Extract the (x, y) coordinate from the center of the cell holding the provided text.  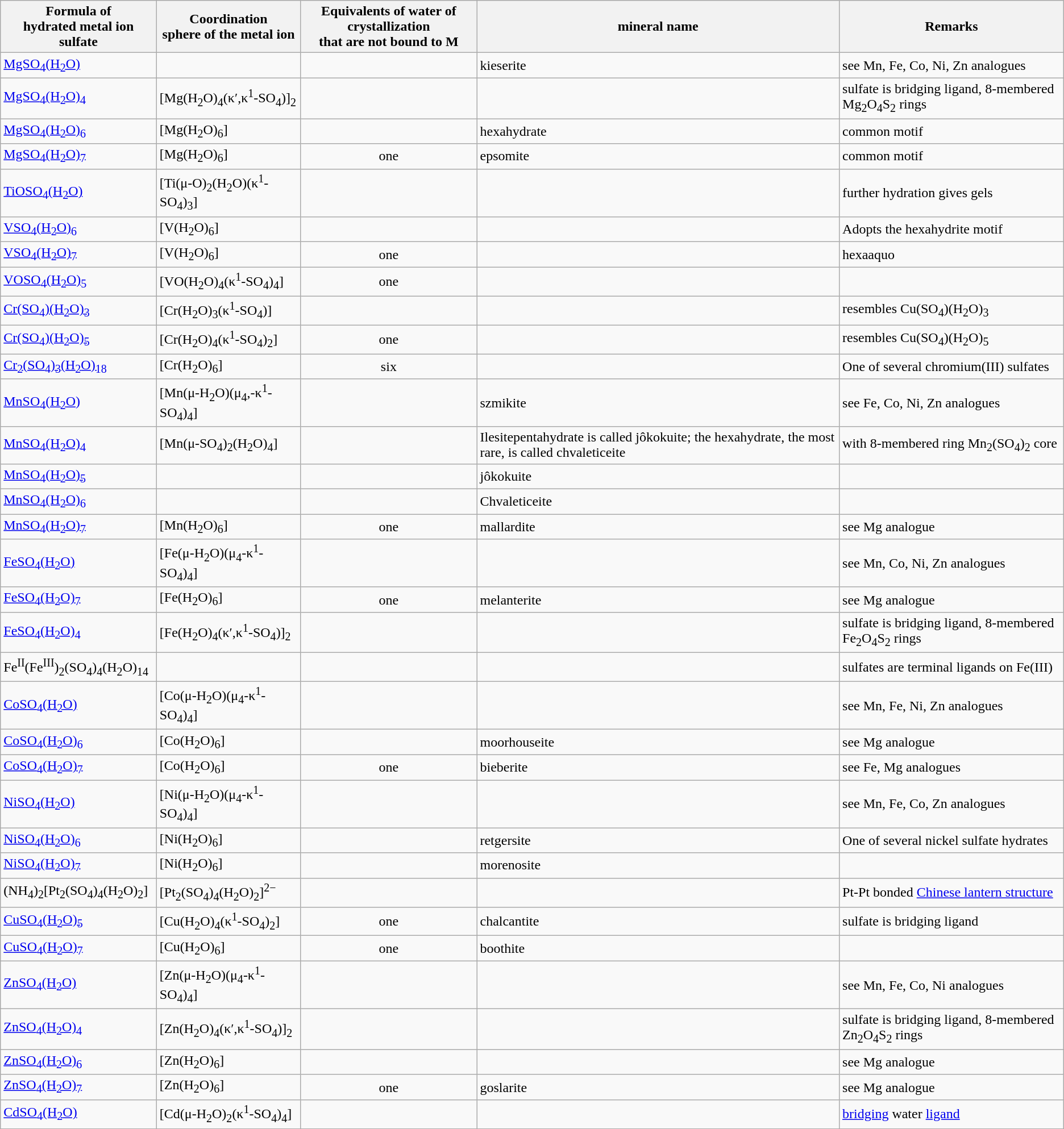
CoSO4(H2O) (78, 706)
Formula of hydrated metal ion sulfate (78, 27)
Cr2(SO4)3(H2O)18 (78, 366)
CoSO4(H2O)7 (78, 767)
ZnSO4(H2O)7 (78, 1087)
[Zn(H2O)4(κ′,κ1-SO4)]2 (228, 1028)
[Cr(H2O)6] (228, 366)
resembles Cu(SO4)(H2O)3 (951, 310)
bieberite (658, 767)
MgSO4(H2O)7 (78, 156)
resembles Cu(SO4)(H2O)5 (951, 340)
VSO4(H2O)7 (78, 255)
One of several nickel sulfate hydrates (951, 840)
FeSO4(H2O) (78, 563)
see Mn, Co, Ni, Zn analogues (951, 563)
FeSO4(H2O)4 (78, 633)
VSO4(H2O)6 (78, 229)
[Mg(H2O)4(κ′,κ1-SO4)]2 (228, 98)
[Ti(μ-O)2(H2O)(κ1-SO4)3] (228, 193)
[Cu(H2O)6] (228, 948)
ZnSO4(H2O)4 (78, 1028)
[Fe(μ-H2O)(μ4-κ1-SO4)4] (228, 563)
[Cu(H2O)4(κ1-SO4)2] (228, 922)
see Mn, Fe, Co, Ni, Zn analogues (951, 65)
melanterite (658, 599)
Cr(SO4)(H2O)5 (78, 340)
[Mn(μ-H2O)(μ4,-κ1-SO4)4] (228, 403)
[Fe(H2O)4(κ′,κ1-SO4)]2 (228, 633)
MgSO4(H2O)6 (78, 131)
epsomite (658, 156)
see Mn, Fe, Co, Zn analogues (951, 803)
[Cr(H2O)3(κ1-SO4)] (228, 310)
MnSO4(H2O)4 (78, 445)
[VO(H2O)4(κ1-SO4)4] (228, 282)
mineral name (658, 27)
see Mn, Fe, Ni, Zn analogues (951, 706)
TiOSO4(H2O) (78, 193)
MnSO4(H2O) (78, 403)
szmikite (658, 403)
Remarks (951, 27)
[Fe(H2O)6] (228, 599)
Equivalents of water of crystallization that are not bound to M (389, 27)
FeII(FeIII)2(SO4)4(H2O)14 (78, 667)
boothite (658, 948)
[Ni(μ-H2O)(μ4-κ1-SO4)4] (228, 803)
sulfate is bridging ligand, 8-membered Mg2O4S2 rings (951, 98)
[Pt2(SO4)4(H2O)2]2− (228, 892)
jôkokuite (658, 476)
NiSO4(H2O)6 (78, 840)
VOSO4(H2O)5 (78, 282)
CuSO4(H2O)5 (78, 922)
[Cd(μ-H2O)2(κ1-SO4)4] (228, 1114)
sulfate is bridging ligand, 8-membered Zn2O4S2 rings (951, 1028)
MnSO4(H2O)6 (78, 501)
see Fe, Mg analogues (951, 767)
CoSO4(H2O)6 (78, 742)
sulfate is bridging ligand (951, 922)
further hydration gives gels (951, 193)
kieserite (658, 65)
retgersite (658, 840)
Pt-Pt bonded Chinese lantern structure (951, 892)
hexaaquo (951, 255)
chalcantite (658, 922)
see Mn, Fe, Co, Ni analogues (951, 985)
see Fe, Co, Ni, Zn analogues (951, 403)
six (389, 366)
[Mn(H2O)6] (228, 527)
Ilesitepentahydrate is called jôkokuite; the hexahydrate, the most rare, is called chvaleticeite (658, 445)
(NH4)2[Pt2(SO4)4(H2O)2] (78, 892)
Chvaleticeite (658, 501)
ZnSO4(H2O) (78, 985)
NiSO4(H2O) (78, 803)
CdSO4(H2O) (78, 1114)
sulfate is bridging ligand, 8-membered Fe2O4S2 rings (951, 633)
sulfates are terminal ligands on Fe(III) (951, 667)
One of several chromium(III) sulfates (951, 366)
Adopts the hexahydrite motif (951, 229)
Cr(SO4)(H2O)3 (78, 310)
[Co(μ-H2O)(μ4-κ1-SO4)4] (228, 706)
ZnSO4(H2O)6 (78, 1062)
MgSO4(H2O)4 (78, 98)
hexahydrate (658, 131)
mallardite (658, 527)
with 8-membered ring Mn2(SO4)2 core (951, 445)
bridging water ligand (951, 1114)
MnSO4(H2O)7 (78, 527)
FeSO4(H2O)7 (78, 599)
NiSO4(H2O)7 (78, 865)
moorhouseite (658, 742)
MgSO4(H2O) (78, 65)
[Mn(μ-SO4)2(H2O)4] (228, 445)
morenosite (658, 865)
[Cr(H2O)4(κ1-SO4)2] (228, 340)
MnSO4(H2O)5 (78, 476)
CuSO4(H2O)7 (78, 948)
[Zn(μ-H2O)(μ4-κ1-SO4)4] (228, 985)
goslarite (658, 1087)
Coordinationsphere of the metal ion (228, 27)
